Provide the (x, y) coordinate of the cell's center where the given text is located.  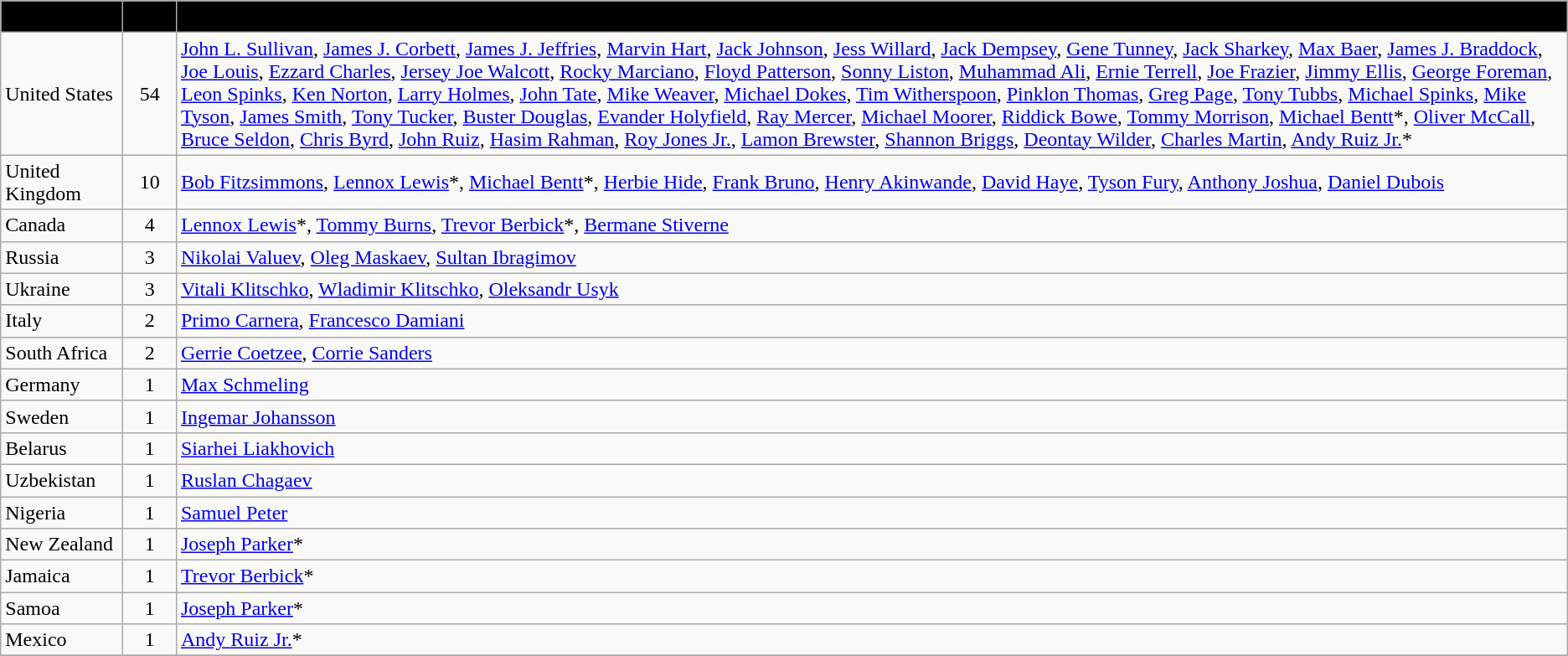
Gerrie Coetzee, Corrie Sanders (871, 353)
Ruslan Chagaev (871, 480)
Uzbekistan (62, 480)
Sweden (62, 416)
Vitali Klitschko, Wladimir Klitschko, Oleksandr Usyk (871, 289)
Siarhei Liakhovich (871, 448)
United Kingdom (62, 183)
Ukraine (62, 289)
4 (150, 225)
Russia (62, 257)
Trevor Berbick* (871, 576)
Italy (62, 321)
Samoa (62, 608)
Boxers by Name (871, 17)
Jamaica (62, 576)
54 (150, 94)
Primo Carnera, Francesco Damiani (871, 321)
Nikolai Valuev, Oleg Maskaev, Sultan Ibragimov (871, 257)
Belarus (62, 448)
Canada (62, 225)
Ingemar Johansson (871, 416)
South Africa (62, 353)
Lennox Lewis*, Tommy Burns, Trevor Berbick*, Bermane Stiverne (871, 225)
New Zealand (62, 545)
Total (150, 17)
Germany (62, 385)
Bob Fitzsimmons, Lennox Lewis*, Michael Bentt*, Herbie Hide, Frank Bruno, Henry Akinwande, David Haye, Tyson Fury, Anthony Joshua, Daniel Dubois (871, 183)
Mexico (62, 640)
Andy Ruiz Jr.* (871, 640)
Samuel Peter (871, 512)
Max Schmeling (871, 385)
10 (150, 183)
United States (62, 94)
Country (62, 17)
Nigeria (62, 512)
